For the text-containing cell, return its midpoint in [X, Y] coordinate format. 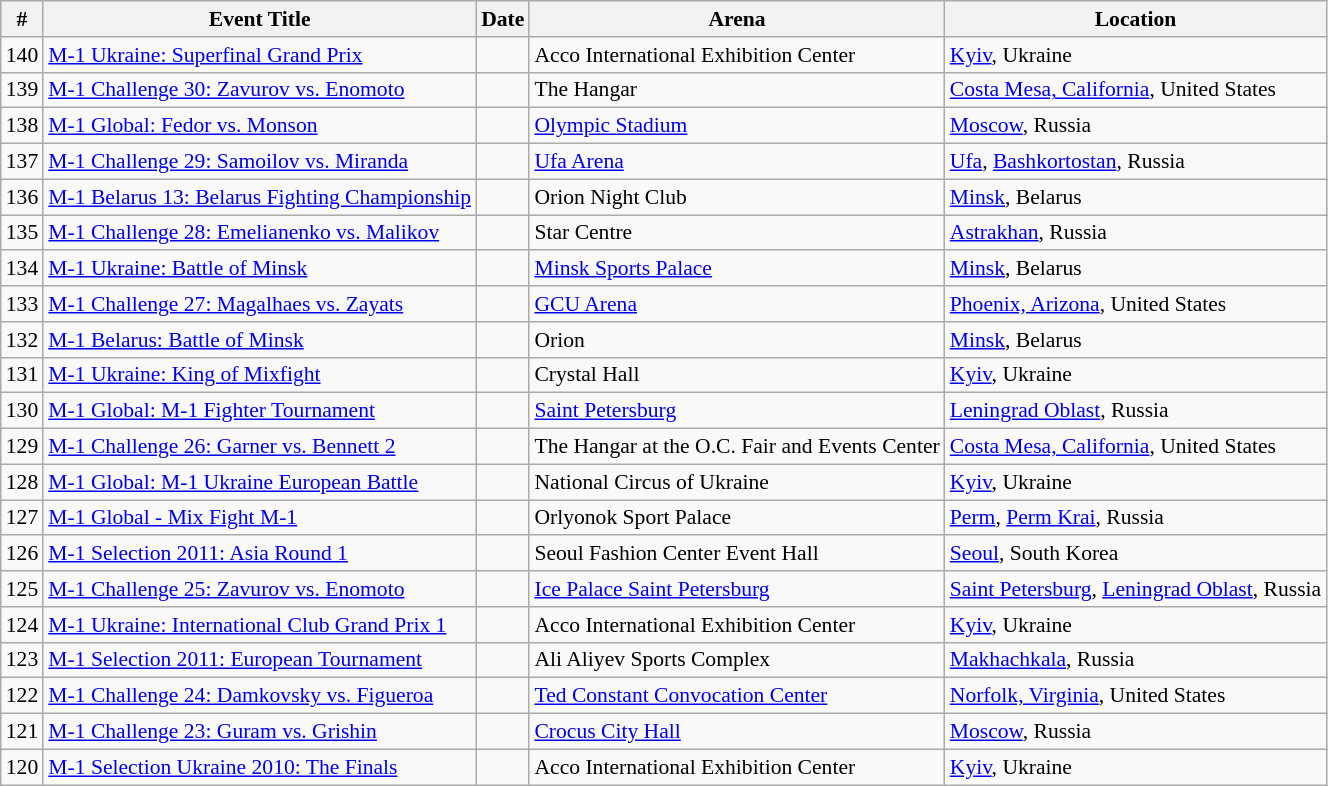
Arena [736, 19]
Ali Aliyev Sports Complex [736, 660]
M-1 Ukraine: Battle of Minsk [260, 269]
# [22, 19]
137 [22, 162]
Crystal Hall [736, 375]
122 [22, 696]
Leningrad Oblast, Russia [1136, 411]
M-1 Challenge 28: Emelianenko vs. Malikov [260, 233]
Date [502, 19]
Event Title [260, 19]
Saint Petersburg [736, 411]
M-1 Challenge 24: Damkovsky vs. Figueroa [260, 696]
136 [22, 197]
Star Centre [736, 233]
133 [22, 304]
Seoul Fashion Center Event Hall [736, 554]
M-1 Selection Ukraine 2010: The Finals [260, 767]
131 [22, 375]
121 [22, 732]
Phoenix, Arizona, United States [1136, 304]
Ufa, Bashkortostan, Russia [1136, 162]
129 [22, 447]
127 [22, 518]
Saint Petersburg, Leningrad Oblast, Russia [1136, 589]
Location [1136, 19]
Ted Constant Convocation Center [736, 696]
M-1 Challenge 29: Samoilov vs. Miranda [260, 162]
Seoul, South Korea [1136, 554]
M-1 Global: M-1 Fighter Tournament [260, 411]
GCU Arena [736, 304]
Minsk Sports Palace [736, 269]
125 [22, 589]
M-1 Challenge 26: Garner vs. Bennett 2 [260, 447]
120 [22, 767]
M-1 Belarus: Battle of Minsk [260, 340]
M-1 Global: M-1 Ukraine European Battle [260, 482]
Astrakhan, Russia [1136, 233]
126 [22, 554]
138 [22, 126]
The Hangar at the O.C. Fair and Events Center [736, 447]
M-1 Challenge 27: Magalhaes vs. Zayats [260, 304]
M-1 Selection 2011: Asia Round 1 [260, 554]
M-1 Belarus 13: Belarus Fighting Championship [260, 197]
M-1 Selection 2011: European Tournament [260, 660]
Perm, Perm Krai, Russia [1136, 518]
Orlyonok Sport Palace [736, 518]
M-1 Global - Mix Fight M-1 [260, 518]
128 [22, 482]
M-1 Global: Fedor vs. Monson [260, 126]
M-1 Challenge 25: Zavurov vs. Enomoto [260, 589]
135 [22, 233]
Olympic Stadium [736, 126]
National Circus of Ukraine [736, 482]
Crocus City Hall [736, 732]
132 [22, 340]
Orion Night Club [736, 197]
123 [22, 660]
Ice Palace Saint Petersburg [736, 589]
Norfolk, Virginia, United States [1136, 696]
The Hangar [736, 90]
M-1 Challenge 30: Zavurov vs. Enomoto [260, 90]
134 [22, 269]
124 [22, 625]
130 [22, 411]
Ufa Arena [736, 162]
M-1 Ukraine: Superfinal Grand Prix [260, 55]
Makhachkala, Russia [1136, 660]
M-1 Challenge 23: Guram vs. Grishin [260, 732]
Orion [736, 340]
139 [22, 90]
M-1 Ukraine: King of Mixfight [260, 375]
140 [22, 55]
M-1 Ukraine: International Club Grand Prix 1 [260, 625]
